Provide the (X, Y) coordinate of the cell's center where the given text is located.  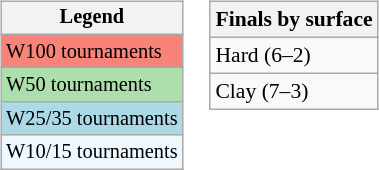
Legend (92, 18)
W10/15 tournaments (92, 152)
Hard (6–2) (294, 55)
Clay (7–3) (294, 91)
W25/35 tournaments (92, 119)
W50 tournaments (92, 85)
W100 tournaments (92, 51)
Finals by surface (294, 20)
